Return the (x, y) coordinate for the center point of the cell that contains the specified text.  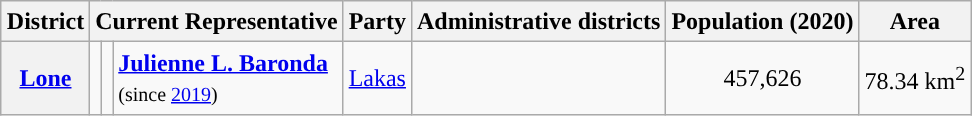
District (45, 22)
Area (915, 22)
78.34 km2 (915, 78)
Current Representative (216, 22)
Party (377, 22)
Lone (45, 78)
Lakas (377, 78)
Administrative districts (538, 22)
457,626 (762, 78)
Population (2020) (762, 22)
Julienne L. Baronda (since 2019) (228, 78)
